Output the (X, Y) coordinate of the center of the cell containing the given text.  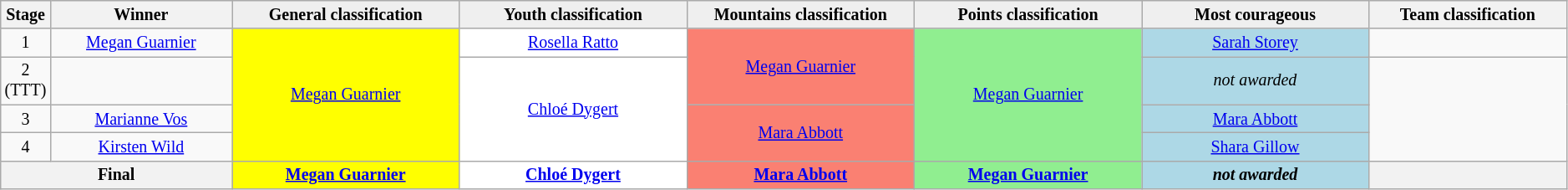
Shara Gillow (1256, 147)
Final (117, 174)
4 (25, 147)
Youth classification (573, 15)
1 (25, 44)
Mountains classification (800, 15)
Sarah Storey (1256, 44)
Most courageous (1256, 15)
Rosella Ratto (573, 44)
Winner (140, 15)
Stage (25, 15)
Points classification (1028, 15)
2 (TTT) (25, 80)
General classification (346, 15)
Team classification (1467, 15)
Marianne Vos (140, 119)
3 (25, 119)
Kirsten Wild (140, 147)
